Return the (X, Y) coordinate for the center point of the cell that contains the specified text.  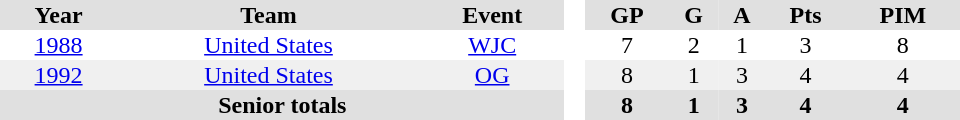
Senior totals (282, 105)
7 (626, 45)
Year (58, 15)
G (694, 15)
Pts (805, 15)
A (742, 15)
WJC (492, 45)
OG (492, 75)
1992 (58, 75)
Event (492, 15)
1988 (58, 45)
2 (694, 45)
PIM (903, 15)
Team (268, 15)
GP (626, 15)
